Extract the (x, y) coordinate from the center of the cell holding the provided text.  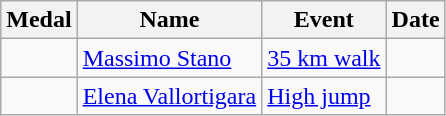
Massimo Stano (170, 58)
Date (416, 20)
Event (324, 20)
High jump (324, 96)
Name (170, 20)
35 km walk (324, 58)
Elena Vallortigara (170, 96)
Medal (39, 20)
